Extract the (X, Y) coordinate from the center of the cell holding the provided text.  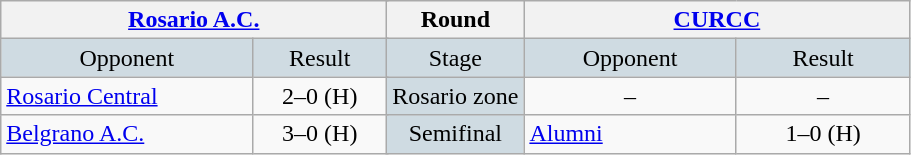
Semifinal (456, 134)
Rosario zone (456, 96)
3–0 (H) (320, 134)
Alumni (630, 134)
Belgrano A.C. (127, 134)
Rosario Central (127, 96)
Round (456, 20)
Rosario A.C. (194, 20)
CURCC (717, 20)
1–0 (H) (823, 134)
2–0 (H) (320, 96)
Stage (456, 58)
